Detect which cell encompasses the target text, then output its [x, y] center coordinate. 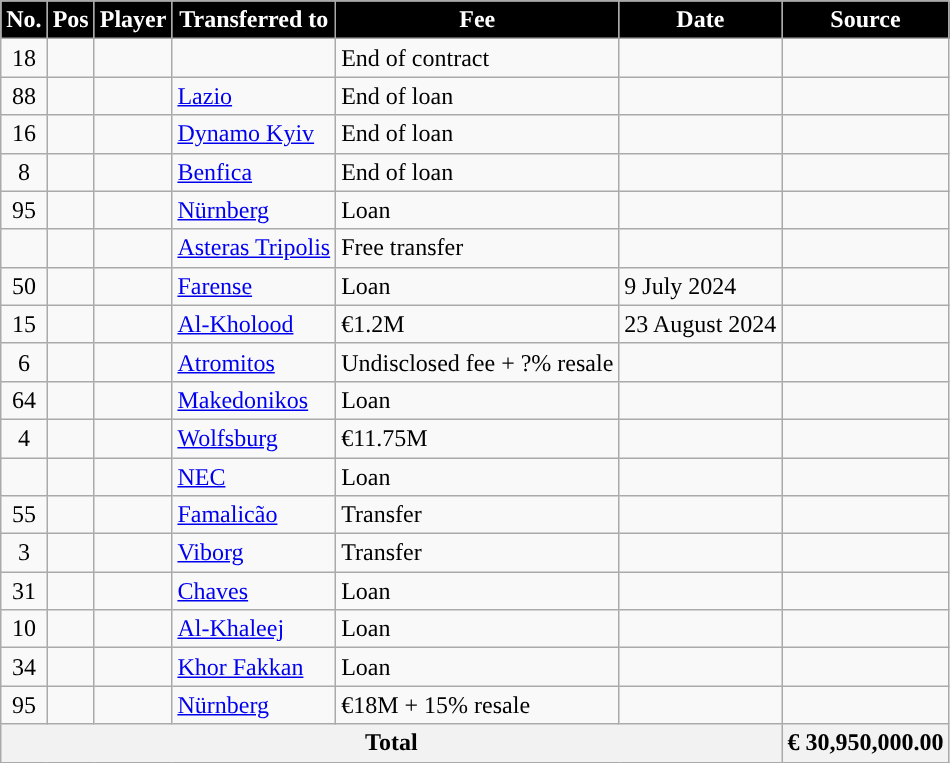
64 [24, 400]
Lazio [254, 96]
16 [24, 134]
Source [866, 20]
Benfica [254, 172]
No. [24, 20]
Free transfer [478, 248]
Transferred to [254, 20]
NEC [254, 477]
55 [24, 515]
3 [24, 553]
31 [24, 591]
€11.75M [478, 438]
Chaves [254, 591]
4 [24, 438]
8 [24, 172]
Pos [70, 20]
9 July 2024 [700, 286]
Makedonikos [254, 400]
Total [392, 743]
15 [24, 324]
Al-Kholood [254, 324]
10 [24, 629]
50 [24, 286]
Famalicão [254, 515]
Atromitos [254, 362]
Dynamo Kyiv [254, 134]
Farense [254, 286]
Viborg [254, 553]
18 [24, 58]
34 [24, 667]
Undisclosed fee + ?% resale [478, 362]
23 August 2024 [700, 324]
End of contract [478, 58]
Wolfsburg [254, 438]
Asteras Tripolis [254, 248]
€ 30,950,000.00 [866, 743]
Fee [478, 20]
Khor Fakkan [254, 667]
Player [133, 20]
Date [700, 20]
6 [24, 362]
88 [24, 96]
Al-Khaleej [254, 629]
€1.2M [478, 324]
€18M + 15% resale [478, 705]
